Determine the [X, Y] coordinate at the center of the cell enclosing the given text.  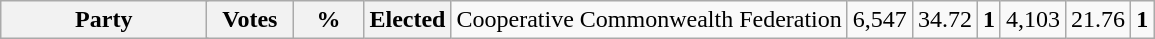
Party [104, 20]
21.76 [1098, 20]
Votes [250, 20]
6,547 [880, 20]
Elected [408, 20]
% [328, 20]
34.72 [944, 20]
Cooperative Commonwealth Federation [649, 20]
4,103 [1032, 20]
